Identify which cell holds the provided text, then report its [X, Y] central coordinate. 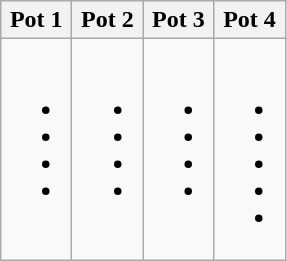
Pot 4 [250, 20]
Pot 2 [108, 20]
Pot 1 [36, 20]
Pot 3 [178, 20]
